Locate the cell with the specified text and output its [X, Y] center coordinate. 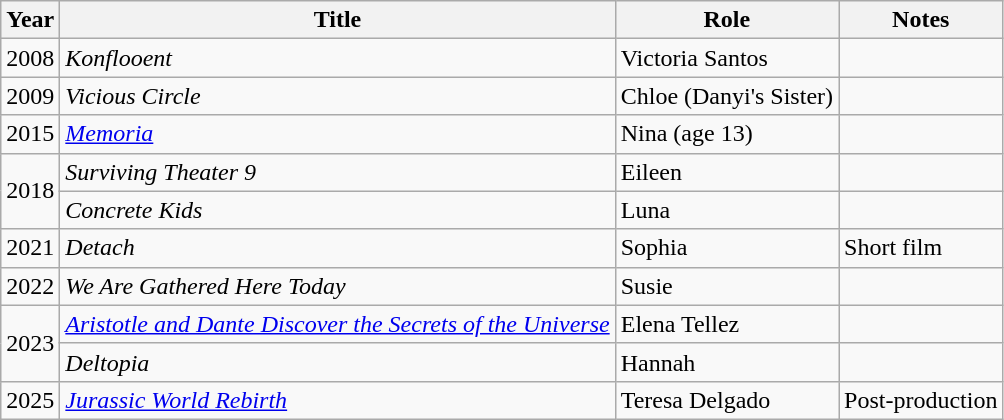
Eileen [726, 172]
2009 [30, 96]
Hannah [726, 362]
2018 [30, 191]
2025 [30, 400]
Chloe (Danyi's Sister) [726, 96]
Concrete Kids [338, 210]
Susie [726, 286]
Sophia [726, 248]
2008 [30, 58]
Vicious Circle [338, 96]
Teresa Delgado [726, 400]
Notes [921, 20]
Title [338, 20]
Luna [726, 210]
Detach [338, 248]
Year [30, 20]
Post-production [921, 400]
2022 [30, 286]
Konflooent [338, 58]
2021 [30, 248]
2015 [30, 134]
Memoria [338, 134]
Elena Tellez [726, 324]
Jurassic World Rebirth [338, 400]
Victoria Santos [726, 58]
Deltopia [338, 362]
Short film [921, 248]
2023 [30, 343]
Role [726, 20]
Nina (age 13) [726, 134]
Aristotle and Dante Discover the Secrets of the Universe [338, 324]
Surviving Theater 9 [338, 172]
We Are Gathered Here Today [338, 286]
